Output the (X, Y) coordinate of the center of the cell containing the given text.  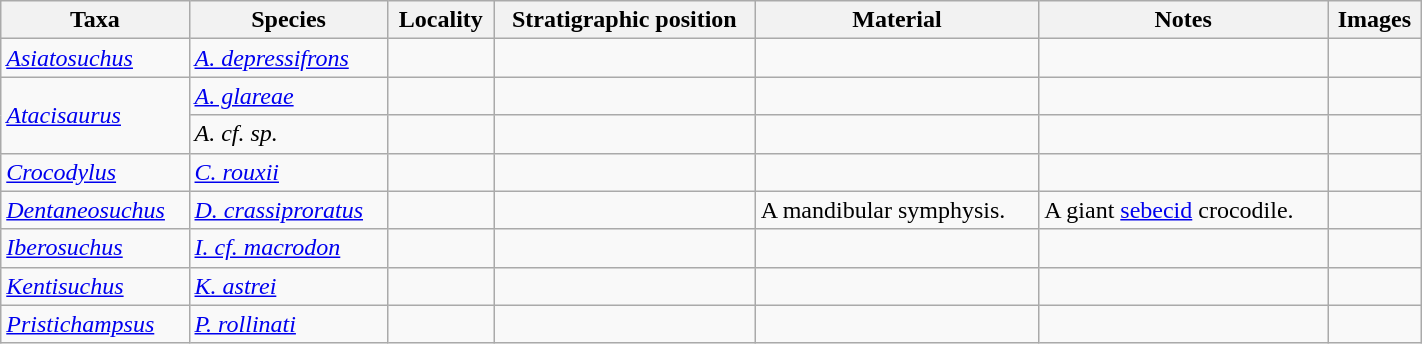
Atacisaurus (95, 115)
A. glareae (288, 96)
A. cf. sp. (288, 134)
K. astrei (288, 286)
Taxa (95, 20)
Material (897, 20)
Asiatosuchus (95, 58)
D. crassiproratus (288, 210)
Stratigraphic position (625, 20)
Images (1375, 20)
I. cf. macrodon (288, 248)
Locality (440, 20)
Iberosuchus (95, 248)
Crocodylus (95, 172)
A. depressifrons (288, 58)
A mandibular symphysis. (897, 210)
A giant sebecid crocodile. (1184, 210)
Notes (1184, 20)
Kentisuchus (95, 286)
Dentaneosuchus (95, 210)
Species (288, 20)
C. rouxii (288, 172)
Pristichampsus (95, 324)
P. rollinati (288, 324)
